Locate the cell with the specified text and output its [x, y] center coordinate. 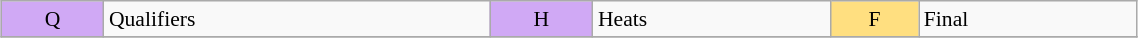
Qualifiers [297, 19]
Heats [712, 19]
H [542, 19]
Final [1028, 19]
Q [52, 19]
F [874, 19]
